Return the [x, y] coordinate for the center point of the cell that contains the specified text.  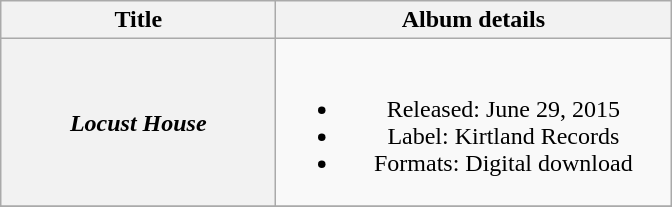
Title [138, 20]
Released: June 29, 2015Label: Kirtland RecordsFormats: Digital download [474, 122]
Locust House [138, 122]
Album details [474, 20]
